Identify which cell holds the provided text, then report its [X, Y] central coordinate. 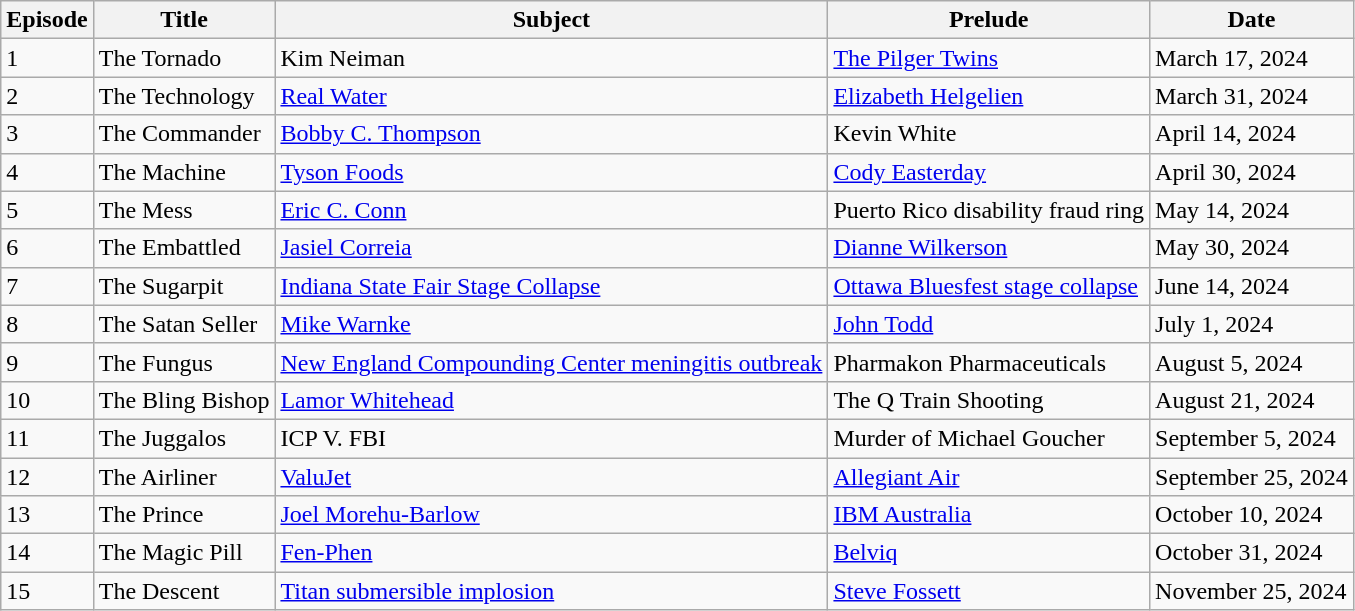
15 [47, 591]
The Satan Seller [184, 324]
The Magic Pill [184, 553]
Fen-Phen [552, 553]
Indiana State Fair Stage Collapse [552, 286]
Mike Warnke [552, 324]
5 [47, 210]
Puerto Rico disability fraud ring [989, 210]
2 [47, 96]
Subject [552, 20]
October 10, 2024 [1252, 515]
11 [47, 438]
The Tornado [184, 58]
The Pilger Twins [989, 58]
The Q Train Shooting [989, 400]
Title [184, 20]
13 [47, 515]
Allegiant Air [989, 477]
The Machine [184, 172]
September 5, 2024 [1252, 438]
8 [47, 324]
Tyson Foods [552, 172]
The Descent [184, 591]
3 [47, 134]
Murder of Michael Goucher [989, 438]
The Mess [184, 210]
September 25, 2024 [1252, 477]
Pharmakon Pharmaceuticals [989, 362]
ValuJet [552, 477]
July 1, 2024 [1252, 324]
The Commander [184, 134]
November 25, 2024 [1252, 591]
Dianne Wilkerson [989, 248]
April 30, 2024 [1252, 172]
March 31, 2024 [1252, 96]
Episode [47, 20]
May 30, 2024 [1252, 248]
ICP V. FBI [552, 438]
Lamor Whitehead [552, 400]
Eric C. Conn [552, 210]
April 14, 2024 [1252, 134]
12 [47, 477]
New England Compounding Center meningitis outbreak [552, 362]
October 31, 2024 [1252, 553]
Prelude [989, 20]
4 [47, 172]
The Fungus [184, 362]
10 [47, 400]
The Airliner [184, 477]
Kevin White [989, 134]
March 17, 2024 [1252, 58]
14 [47, 553]
The Technology [184, 96]
August 5, 2024 [1252, 362]
Belviq [989, 553]
Kim Neiman [552, 58]
August 21, 2024 [1252, 400]
1 [47, 58]
Jasiel Correia [552, 248]
Date [1252, 20]
7 [47, 286]
Ottawa Bluesfest stage collapse [989, 286]
May 14, 2024 [1252, 210]
Elizabeth Helgelien [989, 96]
The Juggalos [184, 438]
The Embattled [184, 248]
June 14, 2024 [1252, 286]
6 [47, 248]
Joel Morehu-Barlow [552, 515]
Bobby C. Thompson [552, 134]
Titan submersible implosion [552, 591]
Steve Fossett [989, 591]
The Prince [184, 515]
Real Water [552, 96]
John Todd [989, 324]
IBM Australia [989, 515]
9 [47, 362]
The Sugarpit [184, 286]
Cody Easterday [989, 172]
The Bling Bishop [184, 400]
